Detect which cell encompasses the target text, then output its (X, Y) center coordinate. 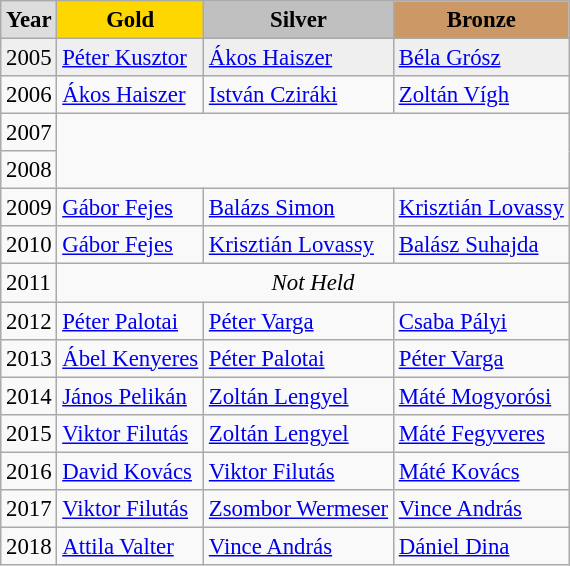
Péter Kusztor (130, 58)
Attila Valter (130, 546)
2009 (29, 208)
2010 (29, 245)
2012 (29, 321)
Balázs Simon (299, 208)
2013 (29, 358)
2015 (29, 433)
Máté Kovács (481, 471)
2018 (29, 546)
2005 (29, 58)
2017 (29, 509)
Dániel Dina (481, 546)
Zsombor Wermeser (299, 509)
2007 (29, 133)
Máté Fegyveres (481, 433)
Gold (130, 20)
2008 (29, 170)
David Kovács (130, 471)
Béla Grósz (481, 58)
Year (29, 20)
Csaba Pályi (481, 321)
2011 (29, 283)
Silver (299, 20)
István Cziráki (299, 95)
2006 (29, 95)
2014 (29, 396)
Balász Suhajda (481, 245)
Ábel Kenyeres (130, 358)
Not Held (313, 283)
Zoltán Vígh (481, 95)
2016 (29, 471)
Bronze (481, 20)
Máté Mogyorósi (481, 396)
János Pelikán (130, 396)
